From the cell containing the given text, extract its center point as [X, Y] coordinate. 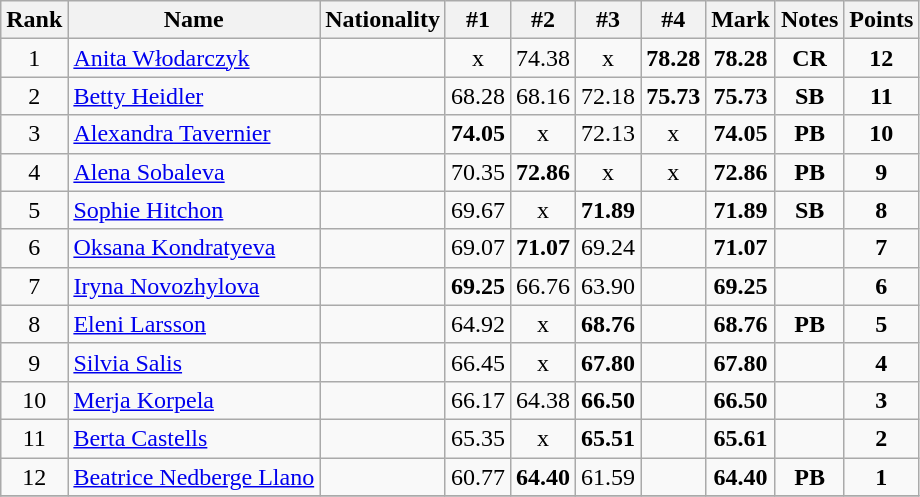
72.13 [608, 134]
70.35 [478, 172]
66.45 [478, 362]
#2 [542, 20]
Name [194, 20]
Betty Heidler [194, 96]
Eleni Larsson [194, 324]
65.51 [608, 438]
72.18 [608, 96]
Beatrice Nedberge Llano [194, 477]
Points [882, 20]
Notes [809, 20]
66.17 [478, 400]
#3 [608, 20]
Nationality [383, 20]
Oksana Kondratyeva [194, 248]
68.16 [542, 96]
65.61 [741, 438]
CR [809, 58]
#4 [674, 20]
66.76 [542, 286]
60.77 [478, 477]
Mark [741, 20]
63.90 [608, 286]
65.35 [478, 438]
Anita Włodarczyk [194, 58]
64.92 [478, 324]
69.07 [478, 248]
Alexandra Tavernier [194, 134]
69.67 [478, 210]
64.38 [542, 400]
Sophie Hitchon [194, 210]
Iryna Novozhylova [194, 286]
69.24 [608, 248]
Silvia Salis [194, 362]
74.38 [542, 58]
Berta Castells [194, 438]
61.59 [608, 477]
Rank [34, 20]
Merja Korpela [194, 400]
Alena Sobaleva [194, 172]
68.28 [478, 96]
#1 [478, 20]
